Locate the cell with the specified text and output its (X, Y) center coordinate. 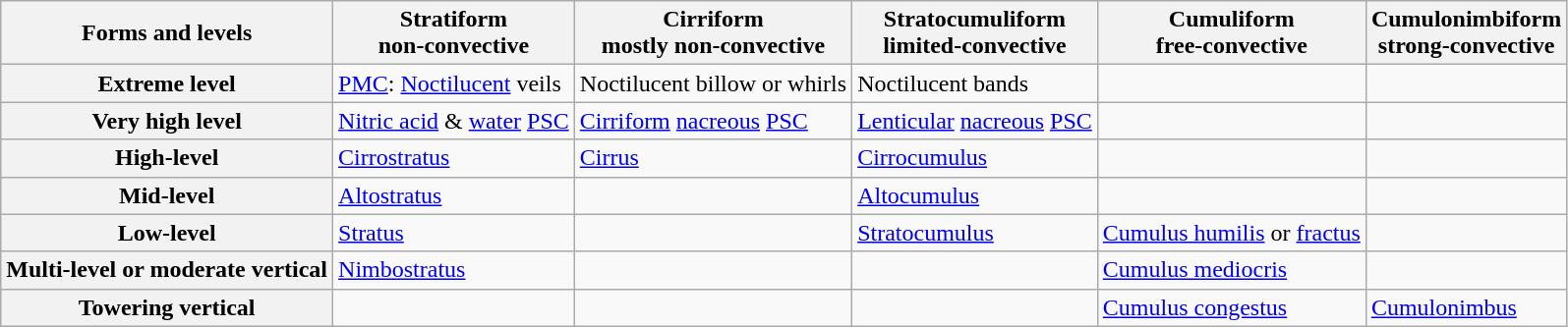
Mid-level (167, 195)
Cirrocumulus (975, 158)
Stratiform non-convective (454, 33)
Multi-level or moderate vertical (167, 270)
Altostratus (454, 195)
Cumulus humilis or fractus (1231, 233)
Altocumulus (975, 195)
PMC: Noctilucent veils (454, 83)
Cirrus (713, 158)
Lenticular nacreous PSC (975, 121)
High-level (167, 158)
Stratocumulus (975, 233)
Noctilucent bands (975, 83)
Very high level (167, 121)
Nitric acid & water PSC (454, 121)
Low-level (167, 233)
Cumuliform free-convective (1231, 33)
Cumulonimbiform strong-convective (1466, 33)
Forms and levels (167, 33)
Cirriform mostly non-convective (713, 33)
Nimbostratus (454, 270)
Stratus (454, 233)
Cirriform nacreous PSC (713, 121)
Cumulus mediocris (1231, 270)
Cumulus congestus (1231, 307)
Extreme level (167, 83)
Stratocumuliform limited-convective (975, 33)
Noctilucent billow or whirls (713, 83)
Cirrostratus (454, 158)
Cumulonimbus (1466, 307)
Towering vertical (167, 307)
